Extract the [x, y] coordinate from the center of the cell holding the provided text.  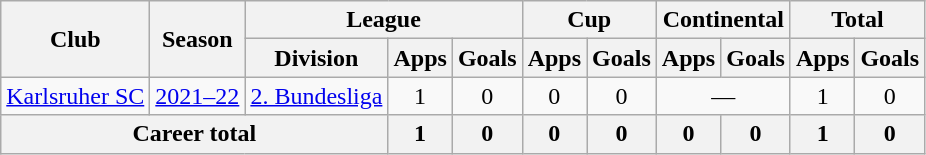
Division [316, 58]
Continental [723, 20]
2. Bundesliga [316, 96]
League [384, 20]
Club [76, 39]
2021–22 [198, 96]
Season [198, 39]
— [723, 96]
Karlsruher SC [76, 96]
Career total [194, 134]
Total [857, 20]
Cup [589, 20]
